Find where the given text appears and provide that cell's center as (X, Y) coordinate. 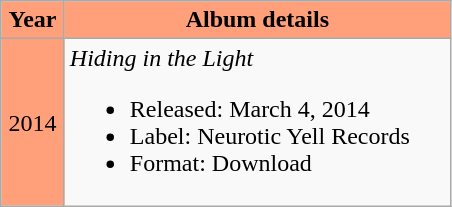
Year (33, 20)
2014 (33, 122)
Hiding in the LightReleased: March 4, 2014Label: Neurotic Yell RecordsFormat: Download (257, 122)
Album details (257, 20)
